Determine the (x, y) coordinate at the center of the cell enclosing the given text.  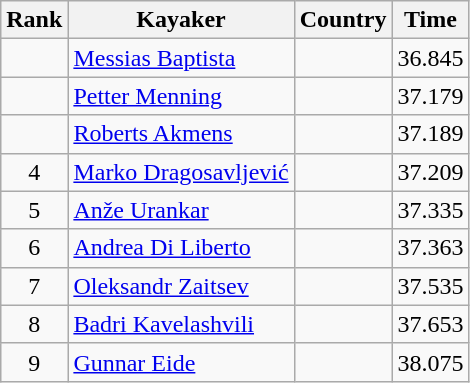
Gunnar Eide (181, 362)
Anže Urankar (181, 210)
Roberts Akmens (181, 134)
Rank (34, 20)
36.845 (430, 58)
37.179 (430, 96)
Petter Menning (181, 96)
Messias Baptista (181, 58)
Time (430, 20)
8 (34, 324)
Badri Kavelashvili (181, 324)
4 (34, 172)
37.535 (430, 286)
37.189 (430, 134)
9 (34, 362)
Andrea Di Liberto (181, 248)
5 (34, 210)
7 (34, 286)
37.653 (430, 324)
Marko Dragosavljević (181, 172)
37.209 (430, 172)
37.335 (430, 210)
38.075 (430, 362)
Kayaker (181, 20)
Oleksandr Zaitsev (181, 286)
6 (34, 248)
Country (343, 20)
37.363 (430, 248)
